Return [X, Y] of the center of cell containing provided text 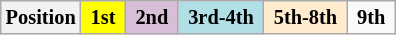
2nd [152, 17]
9th [371, 17]
1st [104, 17]
5th-8th [306, 17]
3rd-4th [221, 17]
Position [41, 17]
